Return [x, y] of the center of cell containing provided text 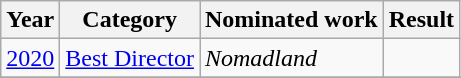
Result [421, 20]
2020 [30, 58]
Nominated work [292, 20]
Year [30, 20]
Category [130, 20]
Best Director [130, 58]
Nomadland [292, 58]
